Scan for the cell matching the given text and deliver its [X, Y] coordinate at center. 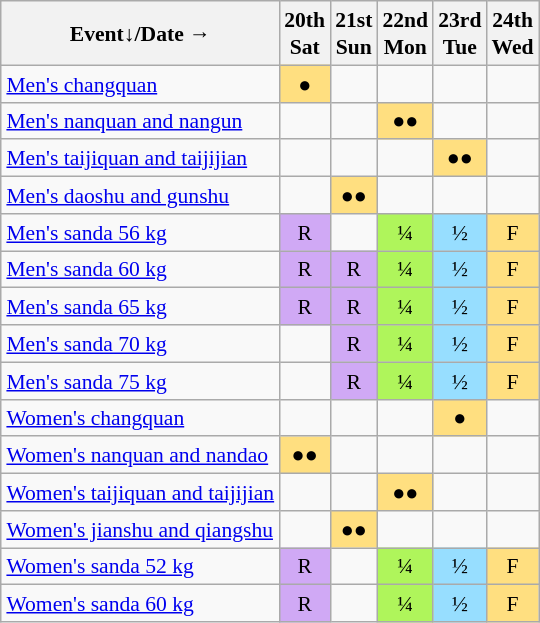
Men's changquan [140, 84]
Men's sanda 56 kg [140, 232]
Men's taijiquan and taijijian [140, 158]
Men's sanda 65 kg [140, 306]
Women's changquan [140, 418]
23rdTue [460, 33]
Women's taijiquan and taijijian [140, 492]
22ndMon [405, 33]
Women's sanda 60 kg [140, 604]
20thSat [304, 33]
24thWed [512, 33]
Men's nanquan and nangun [140, 120]
Women's sanda 52 kg [140, 566]
Men's sanda 70 kg [140, 344]
Men's daoshu and gunshu [140, 194]
Men's sanda 60 kg [140, 268]
Men's sanda 75 kg [140, 380]
Women's nanquan and nandao [140, 454]
Women's jianshu and qiangshu [140, 528]
21stSun [354, 33]
Event↓/Date → [140, 33]
